Pinpoint the cell where the given text exists, returning its [X, Y] midpoint coordinate. 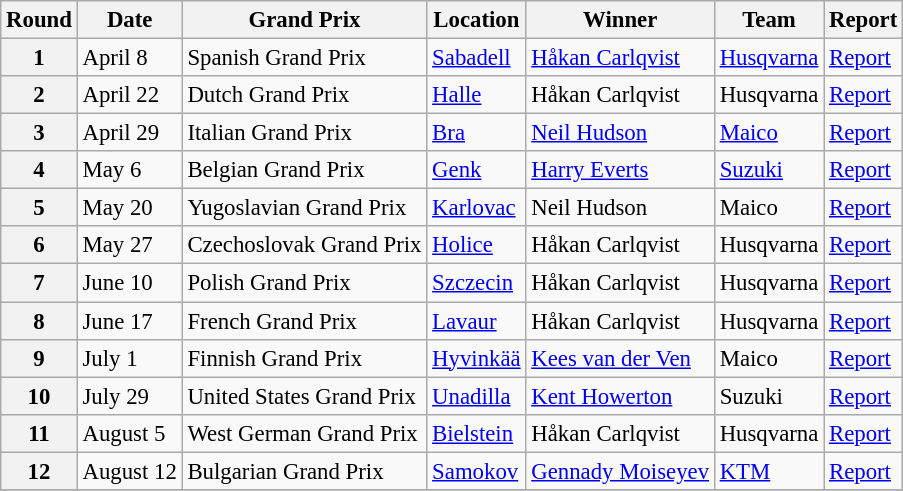
Genk [476, 170]
Grand Prix [304, 20]
Bielstein [476, 433]
August 5 [130, 433]
April 8 [130, 58]
United States Grand Prix [304, 396]
8 [39, 321]
KTM [768, 471]
Polish Grand Prix [304, 283]
Round [39, 20]
10 [39, 396]
Karlovac [476, 208]
May 27 [130, 245]
7 [39, 283]
3 [39, 133]
Kent Howerton [620, 396]
9 [39, 358]
Team [768, 20]
Dutch Grand Prix [304, 95]
12 [39, 471]
Szczecin [476, 283]
May 6 [130, 170]
Czechoslovak Grand Prix [304, 245]
Winner [620, 20]
Holice [476, 245]
July 29 [130, 396]
West German Grand Prix [304, 433]
Bra [476, 133]
Bulgarian Grand Prix [304, 471]
Belgian Grand Prix [304, 170]
Italian Grand Prix [304, 133]
5 [39, 208]
Unadilla [476, 396]
Lavaur [476, 321]
Harry Everts [620, 170]
2 [39, 95]
April 22 [130, 95]
Location [476, 20]
Halle [476, 95]
Date [130, 20]
6 [39, 245]
Yugoslavian Grand Prix [304, 208]
April 29 [130, 133]
Sabadell [476, 58]
11 [39, 433]
Hyvinkää [476, 358]
1 [39, 58]
August 12 [130, 471]
June 17 [130, 321]
May 20 [130, 208]
Kees van der Ven [620, 358]
Finnish Grand Prix [304, 358]
Spanish Grand Prix [304, 58]
Samokov [476, 471]
July 1 [130, 358]
4 [39, 170]
June 10 [130, 283]
Gennady Moiseyev [620, 471]
French Grand Prix [304, 321]
